Capture the cell that displays the provided text and extract its (X, Y) central coordinate. 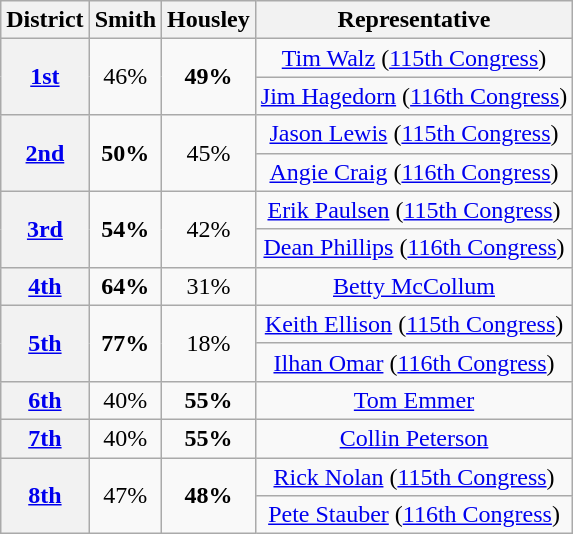
Rick Nolan (115th Congress) (414, 477)
Tim Walz (115th Congress) (414, 58)
3rd (45, 229)
8th (45, 496)
Dean Phillips (116th Congress) (414, 248)
46% (125, 77)
Jason Lewis (115th Congress) (414, 134)
45% (209, 153)
Tom Emmer (414, 400)
6th (45, 400)
Representative (414, 20)
Ilhan Omar (116th Congress) (414, 362)
48% (209, 496)
Housley (209, 20)
4th (45, 286)
18% (209, 343)
Angie Craig (116th Congress) (414, 172)
Jim Hagedorn (116th Congress) (414, 96)
Smith (125, 20)
Keith Ellison (115th Congress) (414, 324)
Betty McCollum (414, 286)
Pete Stauber (116th Congress) (414, 515)
31% (209, 286)
50% (125, 153)
District (45, 20)
Erik Paulsen (115th Congress) (414, 210)
77% (125, 343)
5th (45, 343)
47% (125, 496)
1st (45, 77)
49% (209, 77)
64% (125, 286)
42% (209, 229)
7th (45, 438)
2nd (45, 153)
54% (125, 229)
Collin Peterson (414, 438)
